Find where the given text appears and provide that cell's center as (X, Y) coordinate. 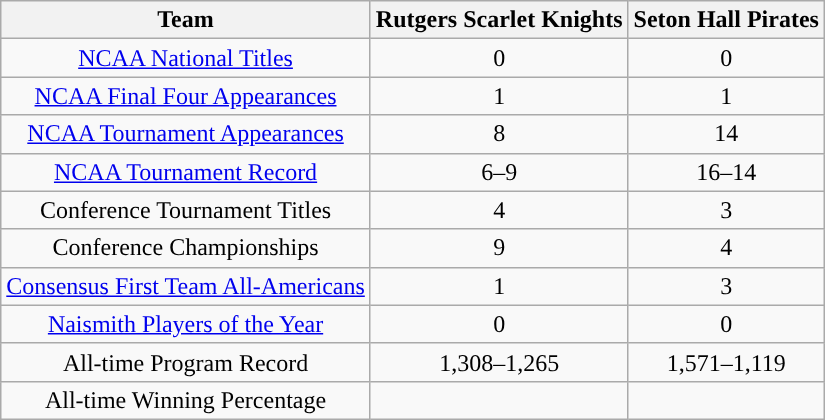
Rutgers Scarlet Knights (499, 20)
9 (499, 248)
Conference Championships (186, 248)
1,571–1,119 (726, 362)
1,308–1,265 (499, 362)
Team (186, 20)
Naismith Players of the Year (186, 324)
NCAA National Titles (186, 58)
NCAA Final Four Appearances (186, 96)
8 (499, 134)
NCAA Tournament Record (186, 172)
6–9 (499, 172)
16–14 (726, 172)
Conference Tournament Titles (186, 210)
Consensus First Team All-Americans (186, 286)
All-time Winning Percentage (186, 400)
Seton Hall Pirates (726, 20)
NCAA Tournament Appearances (186, 134)
All-time Program Record (186, 362)
14 (726, 134)
